Scan for the cell matching the given text and deliver its (x, y) coordinate at center. 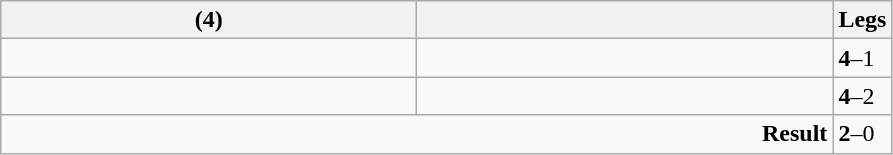
Result (417, 134)
4–1 (862, 58)
Legs (862, 20)
2–0 (862, 134)
4–2 (862, 96)
(4) (209, 20)
